Return [x, y] of the center of cell containing provided text 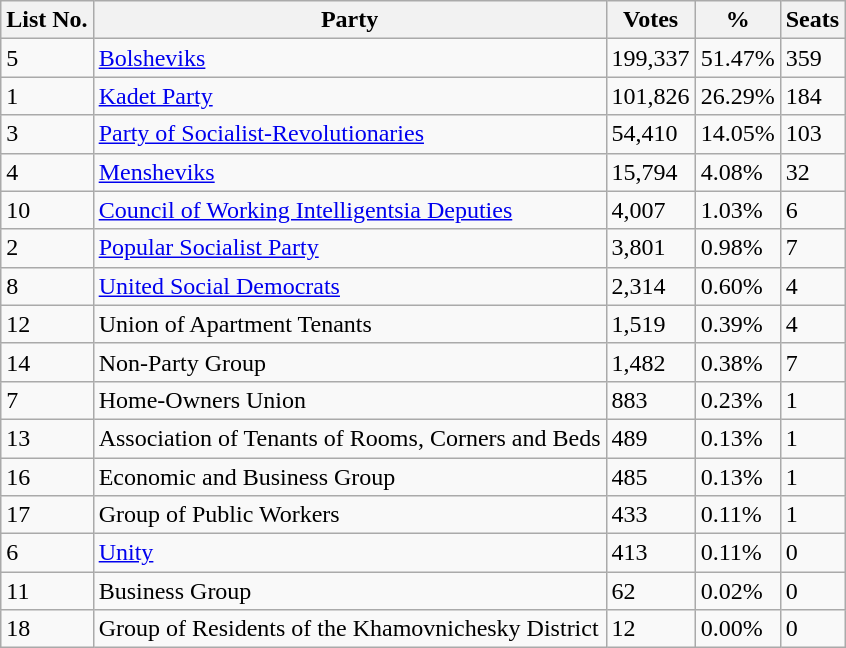
0.00% [738, 629]
4.08% [738, 172]
0.98% [738, 248]
Group of Public Workers [350, 515]
Votes [650, 20]
54,410 [650, 134]
883 [650, 400]
62 [650, 591]
4,007 [650, 210]
Council of Working Intelligentsia Deputies [350, 210]
Business Group [350, 591]
18 [47, 629]
32 [812, 172]
Popular Socialist Party [350, 248]
10 [47, 210]
0.60% [738, 286]
0.38% [738, 362]
8 [47, 286]
Bolsheviks [350, 58]
199,337 [650, 58]
United Social Democrats [350, 286]
51.47% [738, 58]
103 [812, 134]
359 [812, 58]
11 [47, 591]
0.23% [738, 400]
15,794 [650, 172]
Party of Socialist-Revolutionaries [350, 134]
0.39% [738, 324]
Group of Residents of the Khamovnichesky District [350, 629]
Party [350, 20]
184 [812, 96]
1,482 [650, 362]
433 [650, 515]
% [738, 20]
17 [47, 515]
Economic and Business Group [350, 477]
413 [650, 553]
Non-Party Group [350, 362]
16 [47, 477]
1.03% [738, 210]
3,801 [650, 248]
2,314 [650, 286]
Home-Owners Union [350, 400]
0.02% [738, 591]
List No. [47, 20]
14.05% [738, 134]
Kadet Party [350, 96]
489 [650, 438]
Association of Tenants of Rooms, Corners and Beds [350, 438]
13 [47, 438]
3 [47, 134]
2 [47, 248]
Unity [350, 553]
485 [650, 477]
5 [47, 58]
Union of Apartment Tenants [350, 324]
1,519 [650, 324]
101,826 [650, 96]
Mensheviks [350, 172]
14 [47, 362]
26.29% [738, 96]
Seats [812, 20]
